Provide the (x, y) coordinate of the cell's center where the given text is located.  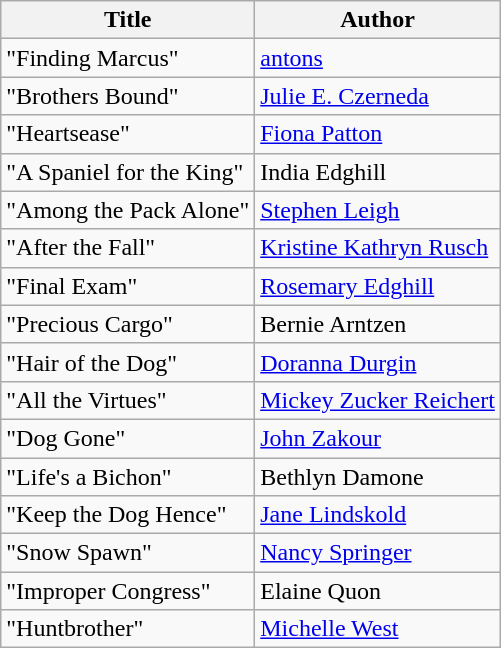
"Hair of the Dog" (128, 362)
Rosemary Edghill (378, 286)
Doranna Durgin (378, 362)
Mickey Zucker Reichert (378, 400)
Julie E. Czerneda (378, 96)
Author (378, 20)
"Precious Cargo" (128, 324)
"A Spaniel for the King" (128, 172)
"Finding Marcus" (128, 58)
"Huntbrother" (128, 629)
Elaine Quon (378, 591)
Stephen Leigh (378, 210)
India Edghill (378, 172)
"After the Fall" (128, 248)
"Life's a Bichon" (128, 477)
Jane Lindskold (378, 515)
"Final Exam" (128, 286)
"Brothers Bound" (128, 96)
John Zakour (378, 438)
Title (128, 20)
"Snow Spawn" (128, 553)
Bethlyn Damone (378, 477)
Fiona Patton (378, 134)
"Keep the Dog Hence" (128, 515)
Bernie Arntzen (378, 324)
"All the Virtues" (128, 400)
"Among the Pack Alone" (128, 210)
Michelle West (378, 629)
Kristine Kathryn Rusch (378, 248)
"Dog Gone" (128, 438)
Nancy Springer (378, 553)
"Improper Congress" (128, 591)
"Heartsease" (128, 134)
antons (378, 58)
